Scan for the cell matching the given text and deliver its (x, y) coordinate at center. 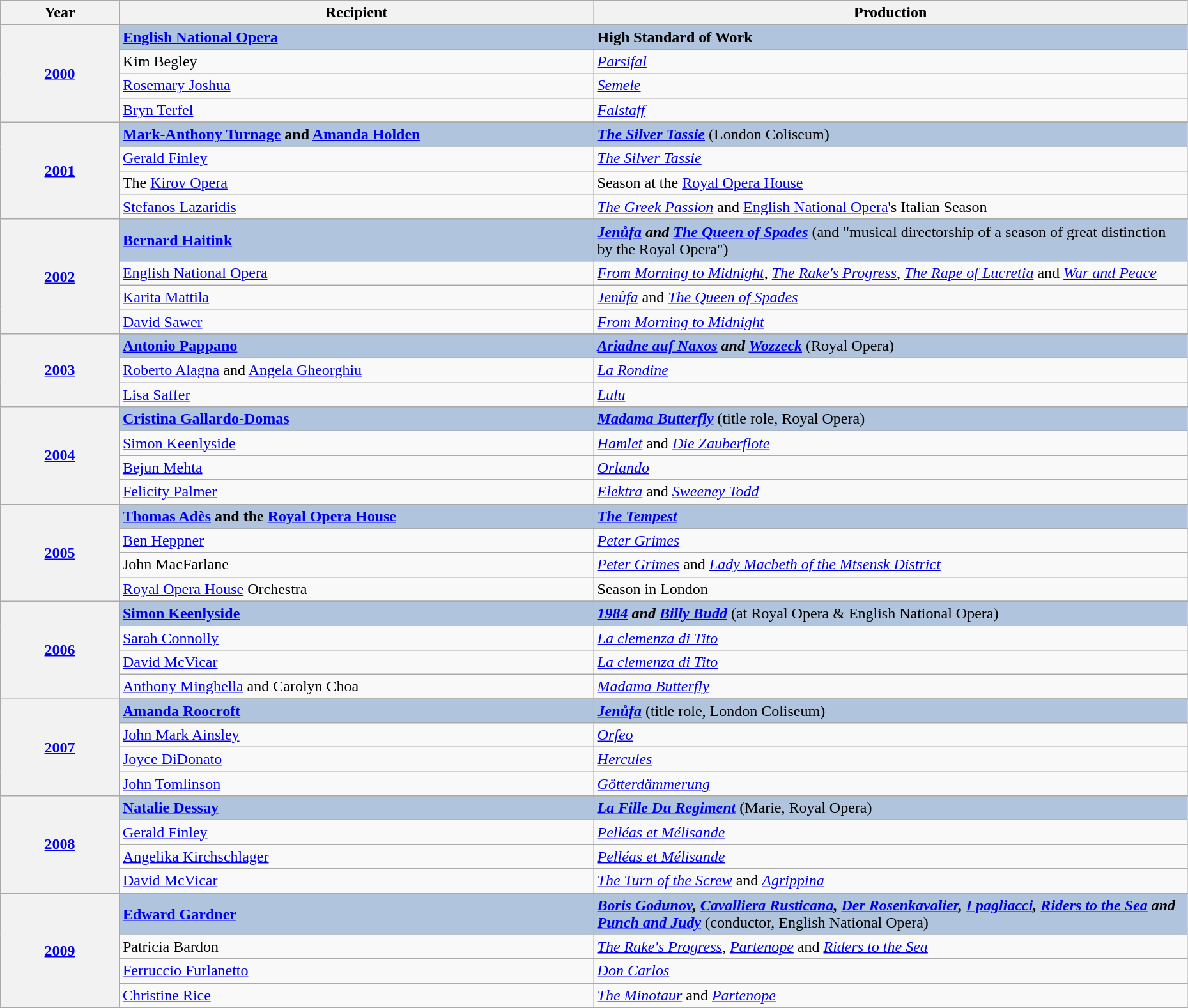
The Silver Tassie (890, 158)
Jenůfa (title role, London Coliseum) (890, 711)
Recipient (357, 13)
Kim Begley (357, 61)
1984 and Billy Budd (at Royal Opera & English National Opera) (890, 613)
Mark-Anthony Turnage and Amanda Holden (357, 134)
Angelika Kirchschlager (357, 857)
Cristina Gallardo-Domas (357, 419)
Felicity Palmer (357, 492)
Lisa Saffer (357, 395)
Edward Gardner (357, 913)
Amanda Roocroft (357, 711)
Madama Butterfly (890, 686)
2006 (60, 650)
Bryn Terfel (357, 110)
John Mark Ainsley (357, 735)
Patricia Bardon (357, 947)
Ben Heppner (357, 540)
Parsifal (890, 61)
Elektra and Sweeney Todd (890, 492)
Peter Grimes and Lady Macbeth of the Mtsensk District (890, 565)
Year (60, 13)
Stefanos Lazaridis (357, 207)
2001 (60, 171)
Roberto Alagna and Angela Gheorghiu (357, 370)
Anthony Minghella and Carolyn Choa (357, 686)
Bejun Mehta (357, 468)
La Fille Du Regiment (Marie, Royal Opera) (890, 808)
The Kirov Opera (357, 183)
Semele (890, 86)
Jenůfa and The Queen of Spades (890, 297)
Christine Rice (357, 995)
2004 (60, 455)
High Standard of Work (890, 37)
Season at the Royal Opera House (890, 183)
John Tomlinson (357, 784)
Bernard Haitink (357, 240)
David Sawer (357, 321)
The Turn of the Screw and Agrippina (890, 881)
The Silver Tassie (London Coliseum) (890, 134)
La Rondine (890, 370)
The Minotaur and Partenope (890, 995)
2009 (60, 951)
The Greek Passion and English National Opera's Italian Season (890, 207)
Götterdämmerung (890, 784)
From Morning to Midnight (890, 321)
2008 (60, 844)
Ferruccio Furlanetto (357, 971)
The Tempest (890, 516)
Thomas Adès and the Royal Opera House (357, 516)
John MacFarlane (357, 565)
2002 (60, 276)
Hercules (890, 760)
Royal Opera House Orchestra (357, 589)
Boris Godunov, Cavalliera Rusticana, Der Rosenkavalier, I pagliacci, Riders to the Sea and Punch and Judy (conductor, English National Opera) (890, 913)
Orlando (890, 468)
Season in London (890, 589)
Madama Butterfly (title role, Royal Opera) (890, 419)
Peter Grimes (890, 540)
Joyce DiDonato (357, 760)
Ariadne auf Naxos and Wozzeck (Royal Opera) (890, 346)
The Rake's Progress, Partenope and Riders to the Sea (890, 947)
Lulu (890, 395)
Jenůfa and The Queen of Spades (and "musical directorship of a season of great distinction by the Royal Opera") (890, 240)
Sarah Connolly (357, 638)
Rosemary Joshua (357, 86)
2000 (60, 73)
2003 (60, 370)
Orfeo (890, 735)
2005 (60, 553)
Don Carlos (890, 971)
Falstaff (890, 110)
Antonio Pappano (357, 346)
Hamlet and Die Zauberflote (890, 443)
Production (890, 13)
Natalie Dessay (357, 808)
From Morning to Midnight, The Rake's Progress, The Rape of Lucretia and War and Peace (890, 273)
2007 (60, 747)
Karita Mattila (357, 297)
